Pinpoint the cell where the given text exists, returning its (x, y) midpoint coordinate. 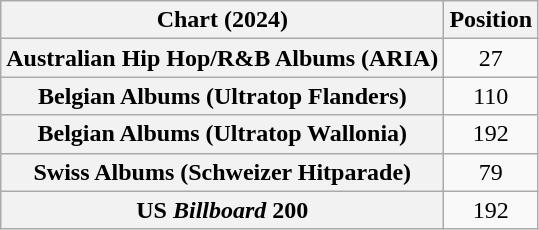
110 (491, 96)
Swiss Albums (Schweizer Hitparade) (222, 172)
27 (491, 58)
Chart (2024) (222, 20)
Position (491, 20)
Belgian Albums (Ultratop Flanders) (222, 96)
Belgian Albums (Ultratop Wallonia) (222, 134)
Australian Hip Hop/R&B Albums (ARIA) (222, 58)
US Billboard 200 (222, 210)
79 (491, 172)
